Capture the cell that displays the provided text and extract its [x, y] central coordinate. 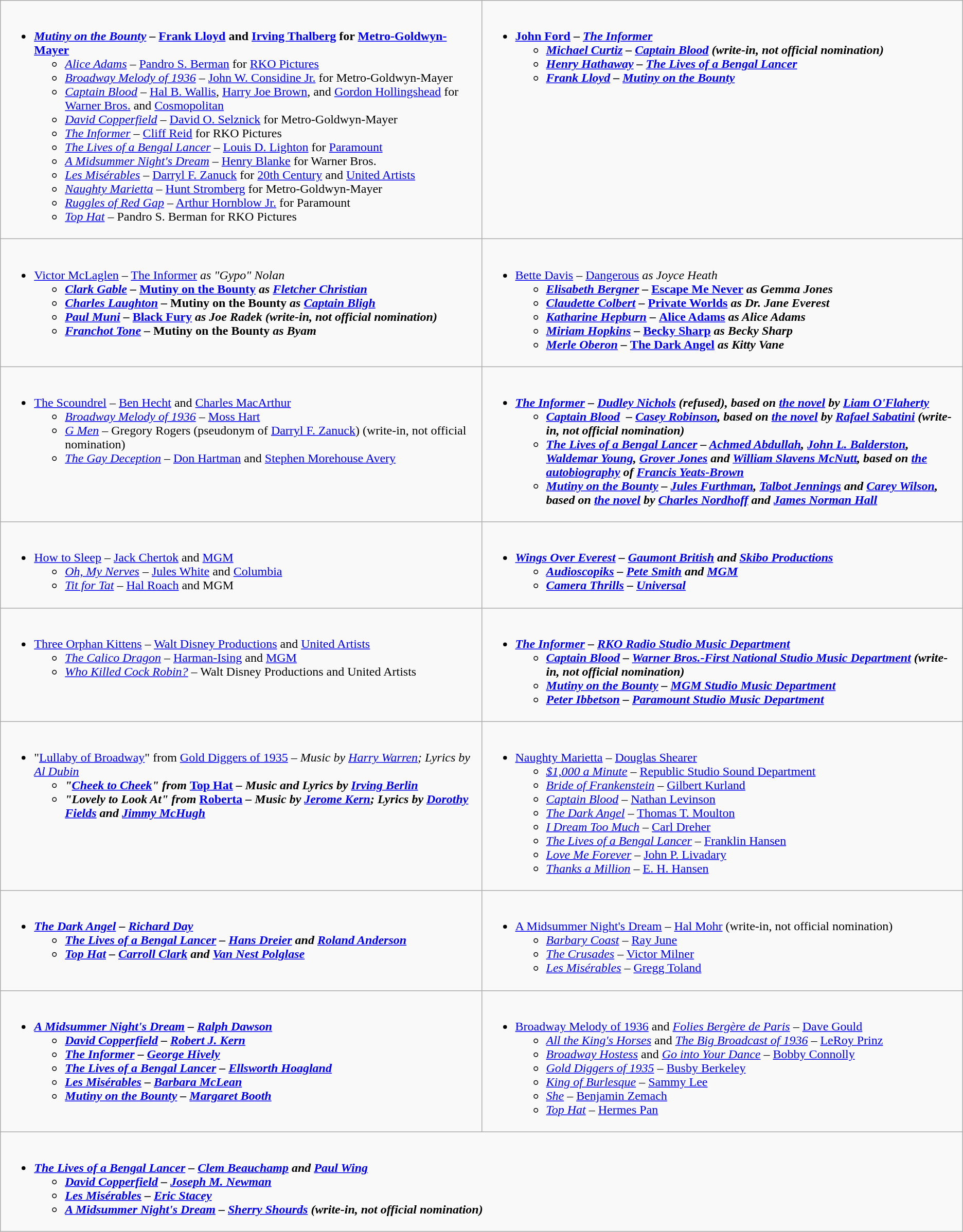
The Dark Angel – Richard DayThe Lives of a Bengal Lancer – Hans Dreier and Roland AndersonTop Hat – Carroll Clark and Van Nest Polglase [241, 940]
How to Sleep – Jack Chertok and MGMOh, My Nerves – Jules White and ColumbiaTit for Tat – Hal Roach and MGM [241, 565]
Wings Over Everest – Gaumont British and Skibo ProductionsAudioscopiks – Pete Smith and MGMCamera Thrills – Universal [722, 565]
